Scan for the cell matching the given text and deliver its [X, Y] coordinate at center. 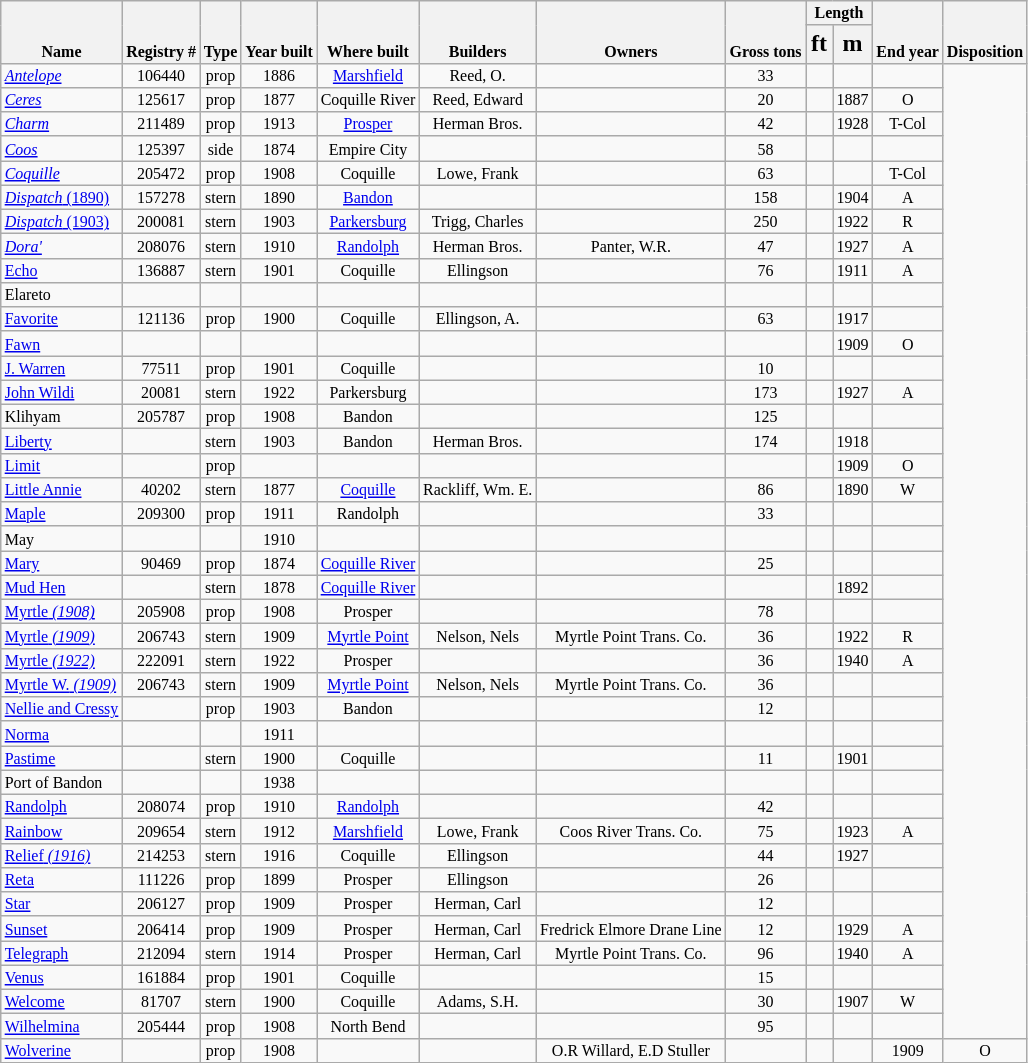
Limit [62, 465]
O.R Willard, E.D Stuller [630, 1050]
Reta [62, 880]
1929 [853, 928]
Norma [62, 733]
11 [766, 758]
Year built [279, 32]
173 [766, 392]
1904 [853, 197]
Mary [62, 563]
Venus [62, 977]
Length [840, 13]
1923 [853, 831]
1918 [853, 441]
1887 [853, 100]
209654 [161, 831]
78 [766, 611]
Klihyam [62, 416]
15 [766, 977]
1916 [279, 855]
1886 [279, 75]
1907 [853, 1001]
222091 [161, 660]
95 [766, 1026]
Star [62, 904]
58 [766, 148]
90469 [161, 563]
m [853, 44]
Where built [368, 32]
211489 [161, 124]
ft [820, 44]
106440 [161, 75]
Myrtle (1908) [62, 611]
209300 [161, 514]
214253 [161, 855]
158 [766, 197]
174 [766, 441]
End year [907, 32]
North Bend [368, 1026]
96 [766, 953]
Sunset [62, 928]
Name [62, 32]
125 [766, 416]
Ceres [62, 100]
Favorite [62, 319]
212094 [161, 953]
1913 [279, 124]
111226 [161, 880]
Empire City [368, 148]
136887 [161, 270]
206414 [161, 928]
Coos River Trans. Co. [630, 831]
Little Annie [62, 490]
86 [766, 490]
40202 [161, 490]
205472 [161, 173]
200081 [161, 221]
208074 [161, 806]
Adams, S.H. [478, 1001]
Dispatch (1890) [62, 197]
77511 [161, 368]
Liberty [62, 441]
10 [766, 368]
Rainbow [62, 831]
161884 [161, 977]
Rackliff, Wm. E. [478, 490]
20 [766, 100]
1917 [853, 319]
206127 [161, 904]
125617 [161, 100]
25 [766, 563]
Myrtle W. (1909) [62, 685]
205908 [161, 611]
Wolverine [62, 1050]
30 [766, 1001]
76 [766, 270]
Disposition [985, 32]
205787 [161, 416]
157278 [161, 197]
205444 [161, 1026]
Myrtle (1909) [62, 636]
Panter, W.R. [630, 246]
Myrtle (1922) [62, 660]
208076 [161, 246]
Builders [478, 32]
Gross tons [766, 32]
1938 [279, 782]
Antelope [62, 75]
125397 [161, 148]
Welcome [62, 1001]
Ellingson, A. [478, 319]
Telegraph [62, 953]
1899 [279, 880]
May [62, 538]
Reed, O. [478, 75]
Type [220, 32]
Mud Hen [62, 587]
1928 [853, 124]
Wilhelmina [62, 1026]
Pastime [62, 758]
Maple [62, 514]
Port of Bandon [62, 782]
75 [766, 831]
1892 [853, 587]
J. Warren [62, 368]
47 [766, 246]
26 [766, 880]
Reed, Edward [478, 100]
Registry # [161, 32]
Nellie and Cressy [62, 709]
Relief (1916) [62, 855]
Owners [630, 32]
Trigg, Charles [478, 221]
Dora' [62, 246]
Elareto [62, 295]
Fredrick Elmore Drane Line [630, 928]
81707 [161, 1001]
20081 [161, 392]
1912 [279, 831]
44 [766, 855]
121136 [161, 319]
250 [766, 221]
Dispatch (1903) [62, 221]
Charm [62, 124]
1914 [279, 953]
1878 [279, 587]
side [220, 148]
Echo [62, 270]
Fawn [62, 343]
Coos [62, 148]
John Wildi [62, 392]
